Determine the [X, Y] coordinate at the center of the cell enclosing the given text.  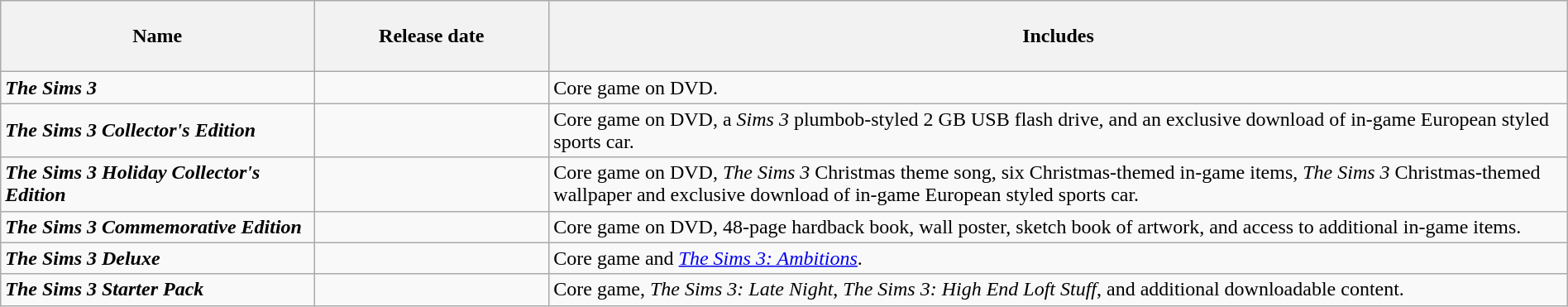
The Sims 3 Commemorative Edition [157, 227]
Release date [432, 36]
Name [157, 36]
The Sims 3 Starter Pack [157, 290]
Core game on DVD, 48-page hardback book, wall poster, sketch book of artwork, and access to additional in-game items. [1059, 227]
Core game and The Sims 3: Ambitions. [1059, 258]
Core game on DVD, a Sims 3 plumbob-styled 2 GB USB flash drive, and an exclusive download of in-game European styled sports car. [1059, 131]
The Sims 3 Deluxe [157, 258]
Includes [1059, 36]
The Sims 3 Collector's Edition [157, 131]
The Sims 3 Holiday Collector's Edition [157, 184]
The Sims 3 [157, 88]
Core game on DVD. [1059, 88]
Core game, The Sims 3: Late Night, The Sims 3: High End Loft Stuff, and additional downloadable content. [1059, 290]
